Return [x, y] of the center of cell containing provided text 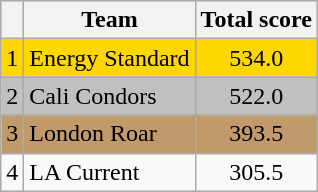
393.5 [256, 134]
522.0 [256, 96]
3 [12, 134]
Total score [256, 20]
London Roar [110, 134]
Team [110, 20]
4 [12, 172]
Cali Condors [110, 96]
Energy Standard [110, 58]
534.0 [256, 58]
LA Current [110, 172]
305.5 [256, 172]
1 [12, 58]
2 [12, 96]
